Extract the (X, Y) coordinate from the center of the cell holding the provided text.  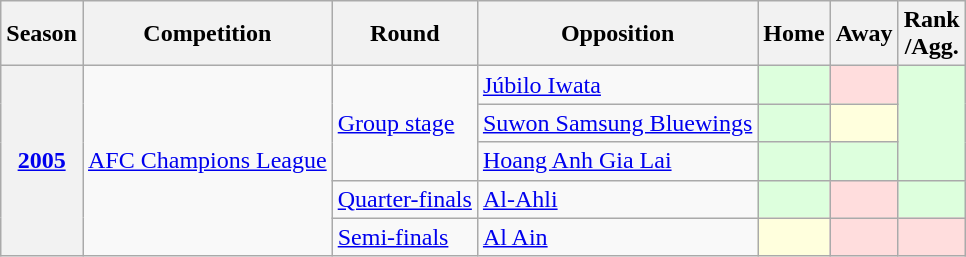
Round (404, 34)
Competition (207, 34)
2005 (42, 161)
Al Ain (617, 237)
Al-Ahli (617, 199)
Rank/Agg. (932, 34)
Hoang Anh Gia Lai (617, 161)
Opposition (617, 34)
Semi-finals (404, 237)
Home (794, 34)
Suwon Samsung Bluewings (617, 123)
Away (864, 34)
Season (42, 34)
AFC Champions League (207, 161)
Júbilo Iwata (617, 85)
Quarter-finals (404, 199)
Group stage (404, 123)
